Detect which cell encompasses the target text, then output its [X, Y] center coordinate. 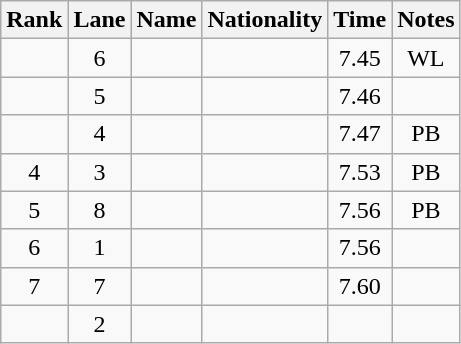
2 [100, 324]
7.47 [360, 134]
Lane [100, 20]
7.60 [360, 286]
Name [166, 20]
Nationality [265, 20]
7.46 [360, 96]
Time [360, 20]
3 [100, 172]
Rank [34, 20]
7.53 [360, 172]
7.45 [360, 58]
8 [100, 210]
1 [100, 248]
Notes [426, 20]
WL [426, 58]
